Return (x, y) of the center of cell containing provided text 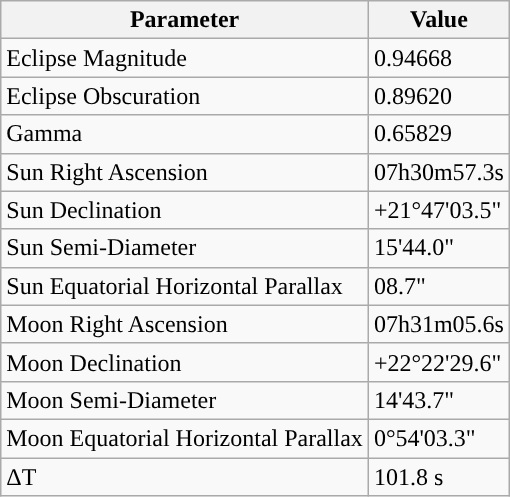
Sun Equatorial Horizontal Parallax (185, 286)
0.94668 (438, 58)
Parameter (185, 20)
Moon Equatorial Horizontal Parallax (185, 438)
0.65829 (438, 134)
Moon Semi-Diameter (185, 400)
Moon Declination (185, 362)
07h30m57.3s (438, 172)
101.8 s (438, 477)
Gamma (185, 134)
Value (438, 20)
+22°22'29.6" (438, 362)
Eclipse Magnitude (185, 58)
+21°47'03.5" (438, 210)
07h31m05.6s (438, 324)
Moon Right Ascension (185, 324)
Eclipse Obscuration (185, 96)
08.7" (438, 286)
Sun Declination (185, 210)
Sun Semi-Diameter (185, 248)
0.89620 (438, 96)
15'44.0" (438, 248)
Sun Right Ascension (185, 172)
0°54'03.3" (438, 438)
ΔT (185, 477)
14'43.7" (438, 400)
